For the text-containing cell, return its midpoint in [x, y] coordinate format. 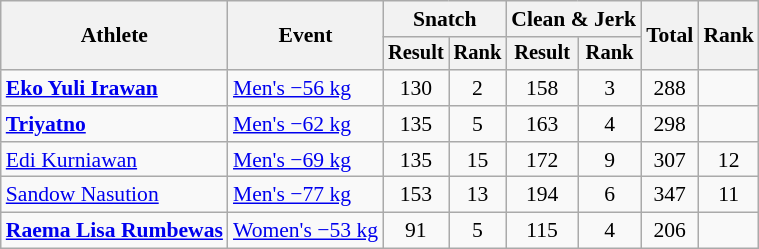
2 [478, 88]
Men's −56 kg [306, 88]
172 [542, 160]
6 [610, 195]
Triyatno [114, 124]
Eko Yuli Irawan [114, 88]
12 [728, 160]
163 [542, 124]
158 [542, 88]
Men's −77 kg [306, 195]
Raema Lisa Rumbewas [114, 231]
Sandow Nasution [114, 195]
307 [670, 160]
Event [306, 36]
Clean & Jerk [574, 19]
153 [416, 195]
115 [542, 231]
91 [416, 231]
Snatch [444, 19]
3 [610, 88]
347 [670, 195]
Total [670, 36]
288 [670, 88]
Men's −62 kg [306, 124]
Women's −53 kg [306, 231]
Edi Kurniawan [114, 160]
15 [478, 160]
11 [728, 195]
9 [610, 160]
130 [416, 88]
206 [670, 231]
13 [478, 195]
298 [670, 124]
194 [542, 195]
Men's −69 kg [306, 160]
Athlete [114, 36]
